Find where the given text appears and provide that cell's center as [x, y] coordinate. 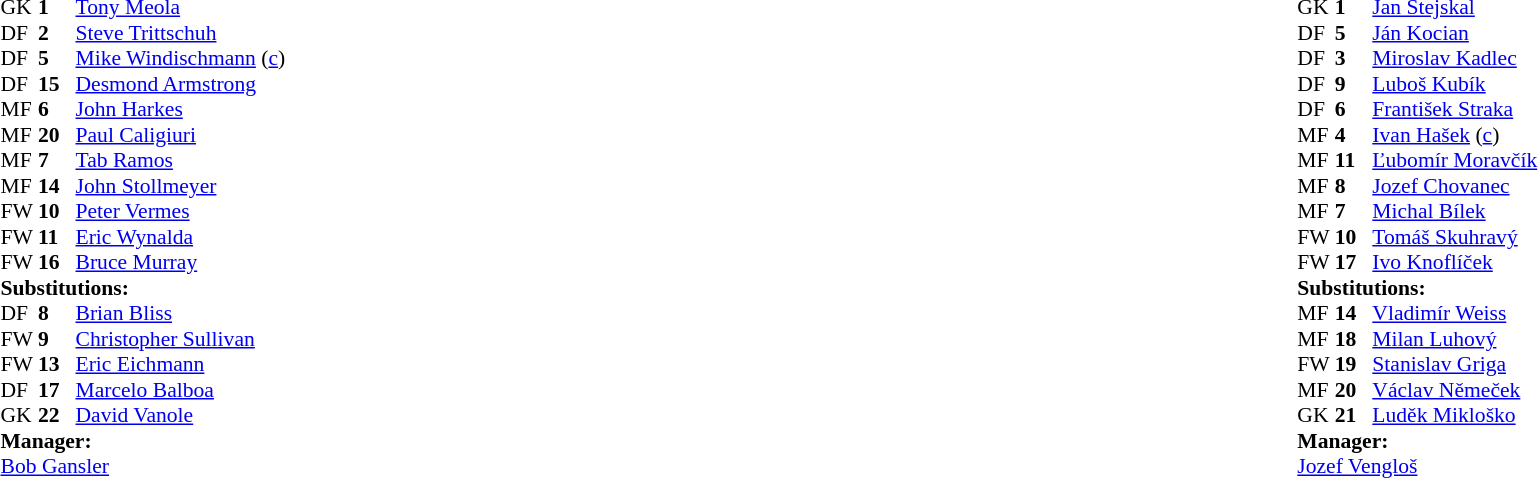
Ivan Hašek (c) [1454, 135]
21 [1354, 415]
Stanislav Griga [1454, 365]
Václav Němeček [1454, 390]
22 [57, 415]
18 [1354, 339]
Bruce Murray [181, 263]
Vladimír Weiss [1454, 313]
Peter Vermes [181, 211]
2 [57, 33]
František Straka [1454, 109]
3 [1354, 59]
Jozef Chovanec [1454, 186]
16 [57, 263]
Tomáš Skuhravý [1454, 237]
Marcelo Balboa [181, 390]
Ivo Knoflíček [1454, 263]
Desmond Armstrong [181, 84]
David Vanole [181, 415]
Brian Bliss [181, 313]
Paul Caligiuri [181, 135]
Eric Eichmann [181, 365]
Tab Ramos [181, 161]
John Stollmeyer [181, 186]
Ľubomír Moravčík [1454, 161]
Michal Bílek [1454, 211]
Ján Kocian [1454, 33]
Luboš Kubík [1454, 84]
13 [57, 365]
19 [1354, 365]
15 [57, 84]
John Harkes [181, 109]
Christopher Sullivan [181, 339]
Luděk Mikloško [1454, 415]
Miroslav Kadlec [1454, 59]
Milan Luhový [1454, 339]
Eric Wynalda [181, 237]
Mike Windischmann (c) [181, 59]
4 [1354, 135]
Steve Trittschuh [181, 33]
